Scan for the cell matching the given text and deliver its (x, y) coordinate at center. 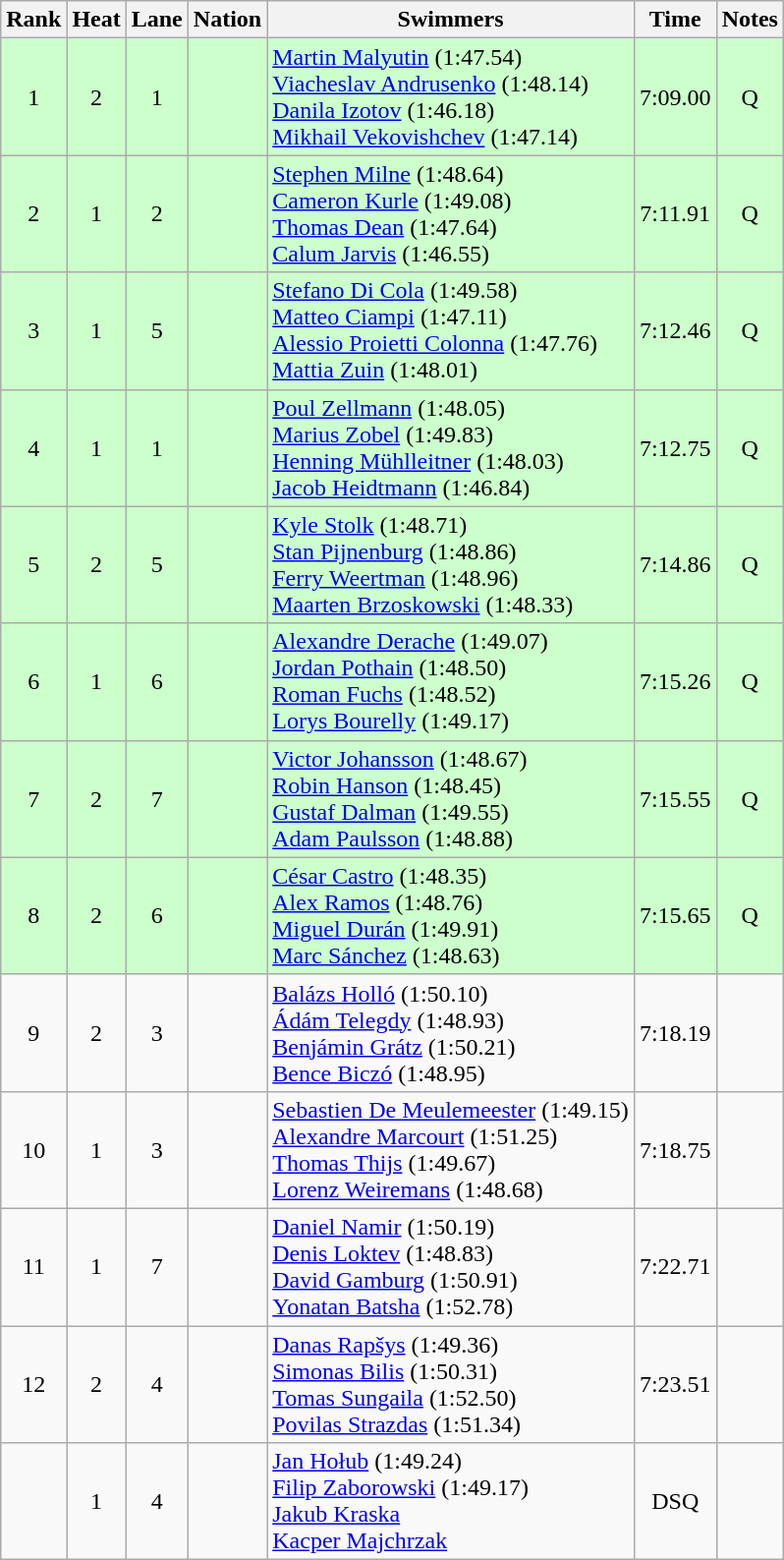
Alexandre Derache (1:49.07)Jordan Pothain (1:48.50)Roman Fuchs (1:48.52)Lorys Bourelly (1:49.17) (451, 682)
7:09.00 (675, 96)
7:15.26 (675, 682)
Victor Johansson (1:48.67)Robin Hanson (1:48.45)Gustaf Dalman (1:49.55)Adam Paulsson (1:48.88) (451, 798)
Rank (33, 20)
Stefano Di Cola (1:49.58)Matteo Ciampi (1:47.11)Alessio Proietti Colonna (1:47.76)Mattia Zuin (1:48.01) (451, 330)
Notes (750, 20)
Swimmers (451, 20)
7:18.19 (675, 1032)
7:22.71 (675, 1266)
Stephen Milne (1:48.64)Cameron Kurle (1:49.08)Thomas Dean (1:47.64)Calum Jarvis (1:46.55) (451, 214)
César Castro (1:48.35)Alex Ramos (1:48.76)Miguel Durán (1:49.91)Marc Sánchez (1:48.63) (451, 916)
7:12.75 (675, 448)
12 (33, 1384)
Poul Zellmann (1:48.05)Marius Zobel (1:49.83)Henning Mühlleitner (1:48.03)Jacob Heidtmann (1:46.84) (451, 448)
Sebastien De Meulemeester (1:49.15)Alexandre Marcourt (1:51.25)Thomas Thijs (1:49.67)Lorenz Weiremans (1:48.68) (451, 1150)
Kyle Stolk (1:48.71)Stan Pijnenburg (1:48.86)Ferry Weertman (1:48.96)Maarten Brzoskowski (1:48.33) (451, 564)
DSQ (675, 1502)
7:11.91 (675, 214)
7:12.46 (675, 330)
Nation (227, 20)
7:14.86 (675, 564)
7:15.65 (675, 916)
Balázs Holló (1:50.10)Ádám Telegdy (1:48.93)Benjámin Grátz (1:50.21)Bence Biczó (1:48.95) (451, 1032)
7:23.51 (675, 1384)
Martin Malyutin (1:47.54)Viacheslav Andrusenko (1:48.14)Danila Izotov (1:46.18)Mikhail Vekovishchev (1:47.14) (451, 96)
7:18.75 (675, 1150)
Danas Rapšys (1:49.36)Simonas Bilis (1:50.31)Tomas Sungaila (1:52.50)Povilas Strazdas (1:51.34) (451, 1384)
8 (33, 916)
Lane (157, 20)
Daniel Namir (1:50.19)Denis Loktev (1:48.83)David Gamburg (1:50.91)Yonatan Batsha (1:52.78) (451, 1266)
Time (675, 20)
11 (33, 1266)
9 (33, 1032)
7:15.55 (675, 798)
Jan Hołub (1:49.24)Filip Zaborowski (1:49.17)Jakub KraskaKacper Majchrzak (451, 1502)
Heat (96, 20)
10 (33, 1150)
